Output the (X, Y) coordinate of the center of the cell containing the given text.  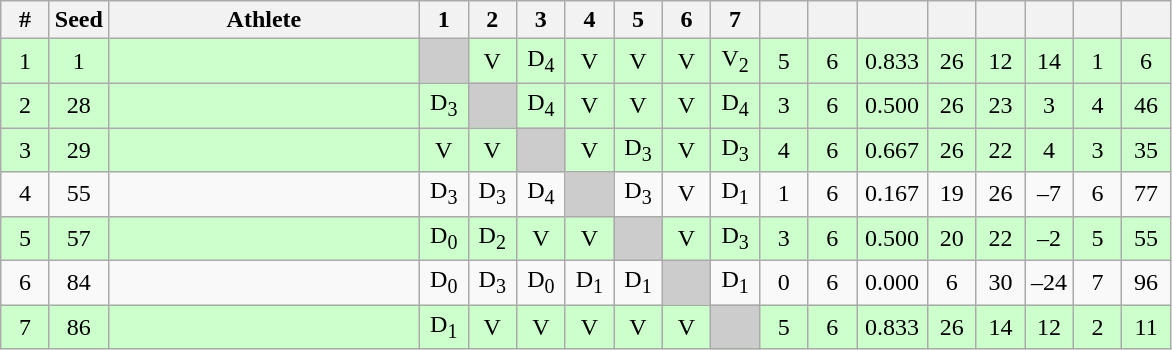
20 (952, 238)
96 (1146, 283)
0.000 (892, 283)
23 (1000, 105)
28 (78, 105)
57 (78, 238)
–2 (1050, 238)
19 (952, 194)
77 (1146, 194)
Seed (78, 20)
11 (1146, 327)
–24 (1050, 283)
29 (78, 150)
0.167 (892, 194)
D2 (492, 238)
30 (1000, 283)
# (26, 20)
–7 (1050, 194)
35 (1146, 150)
84 (78, 283)
46 (1146, 105)
0.667 (892, 150)
86 (78, 327)
V2 (736, 61)
Athlete (264, 20)
0 (784, 283)
